Output the [x, y] coordinate of the center of the cell containing the given text.  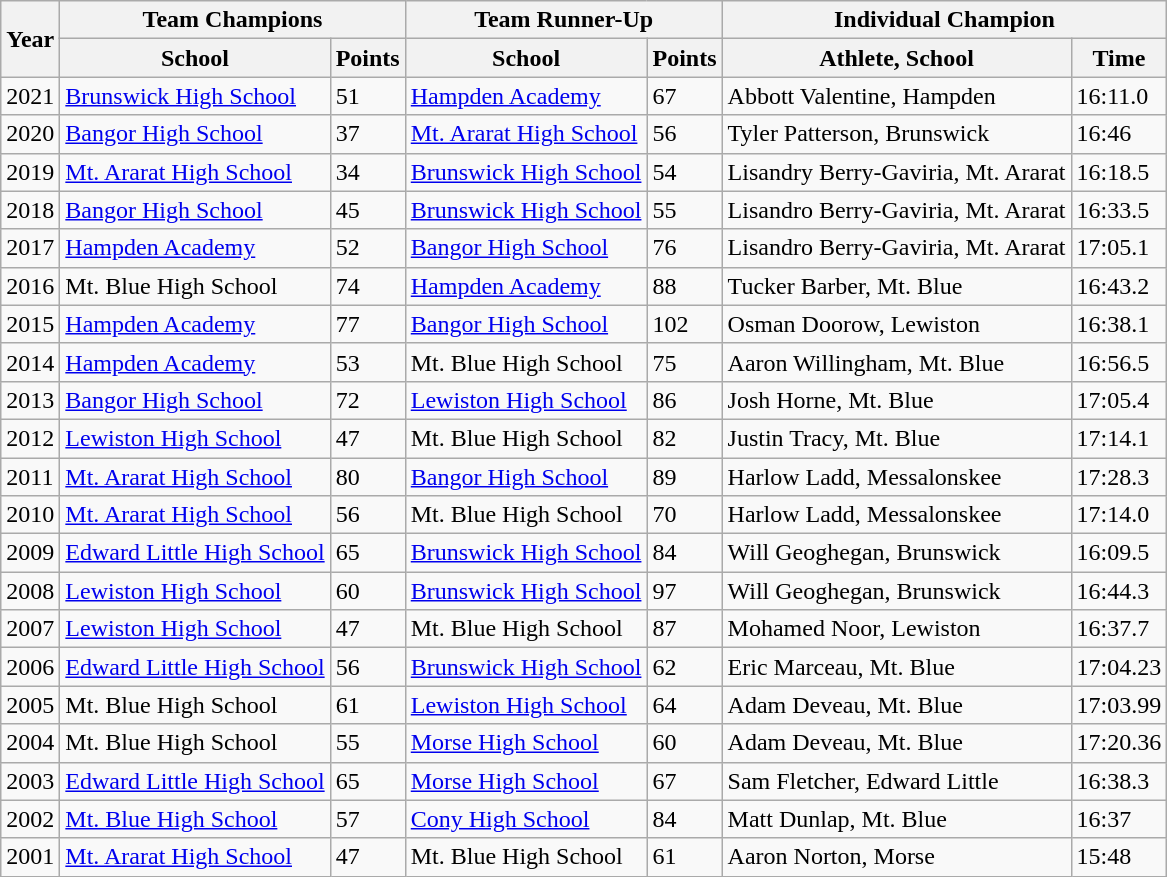
2004 [30, 743]
Athlete, School [896, 58]
Team Champions [232, 20]
Josh Horne, Mt. Blue [896, 400]
2009 [30, 553]
Lisandry Berry-Gaviria, Mt. Ararat [896, 172]
2006 [30, 667]
2017 [30, 248]
16:11.0 [1119, 96]
2020 [30, 134]
62 [684, 667]
17:03.99 [1119, 705]
102 [684, 324]
16:37 [1119, 819]
2013 [30, 400]
54 [684, 172]
2002 [30, 819]
72 [368, 400]
45 [368, 210]
2016 [30, 286]
70 [684, 515]
2014 [30, 362]
Time [1119, 58]
82 [684, 438]
Justin Tracy, Mt. Blue [896, 438]
16:37.7 [1119, 629]
88 [684, 286]
16:46 [1119, 134]
52 [368, 248]
89 [684, 477]
17:28.3 [1119, 477]
15:48 [1119, 857]
17:05.1 [1119, 248]
2015 [30, 324]
80 [368, 477]
2018 [30, 210]
17:04.23 [1119, 667]
16:38.1 [1119, 324]
Individual Champion [944, 20]
Cony High School [526, 819]
16:33.5 [1119, 210]
2011 [30, 477]
86 [684, 400]
16:56.5 [1119, 362]
Tyler Patterson, Brunswick [896, 134]
17:14.0 [1119, 515]
Abbott Valentine, Hampden [896, 96]
Mohamed Noor, Lewiston [896, 629]
2005 [30, 705]
2012 [30, 438]
17:20.36 [1119, 743]
Matt Dunlap, Mt. Blue [896, 819]
97 [684, 591]
16:43.2 [1119, 286]
17:14.1 [1119, 438]
2003 [30, 781]
Sam Fletcher, Edward Little [896, 781]
Aaron Norton, Morse [896, 857]
2019 [30, 172]
16:09.5 [1119, 553]
53 [368, 362]
Aaron Willingham, Mt. Blue [896, 362]
2001 [30, 857]
2021 [30, 96]
76 [684, 248]
16:44.3 [1119, 591]
75 [684, 362]
Osman Doorow, Lewiston [896, 324]
87 [684, 629]
16:18.5 [1119, 172]
Year [30, 39]
74 [368, 286]
17:05.4 [1119, 400]
51 [368, 96]
34 [368, 172]
2007 [30, 629]
Eric Marceau, Mt. Blue [896, 667]
16:38.3 [1119, 781]
64 [684, 705]
57 [368, 819]
2008 [30, 591]
Team Runner-Up [564, 20]
77 [368, 324]
37 [368, 134]
2010 [30, 515]
Tucker Barber, Mt. Blue [896, 286]
